Return (x, y) of the center of cell containing provided text 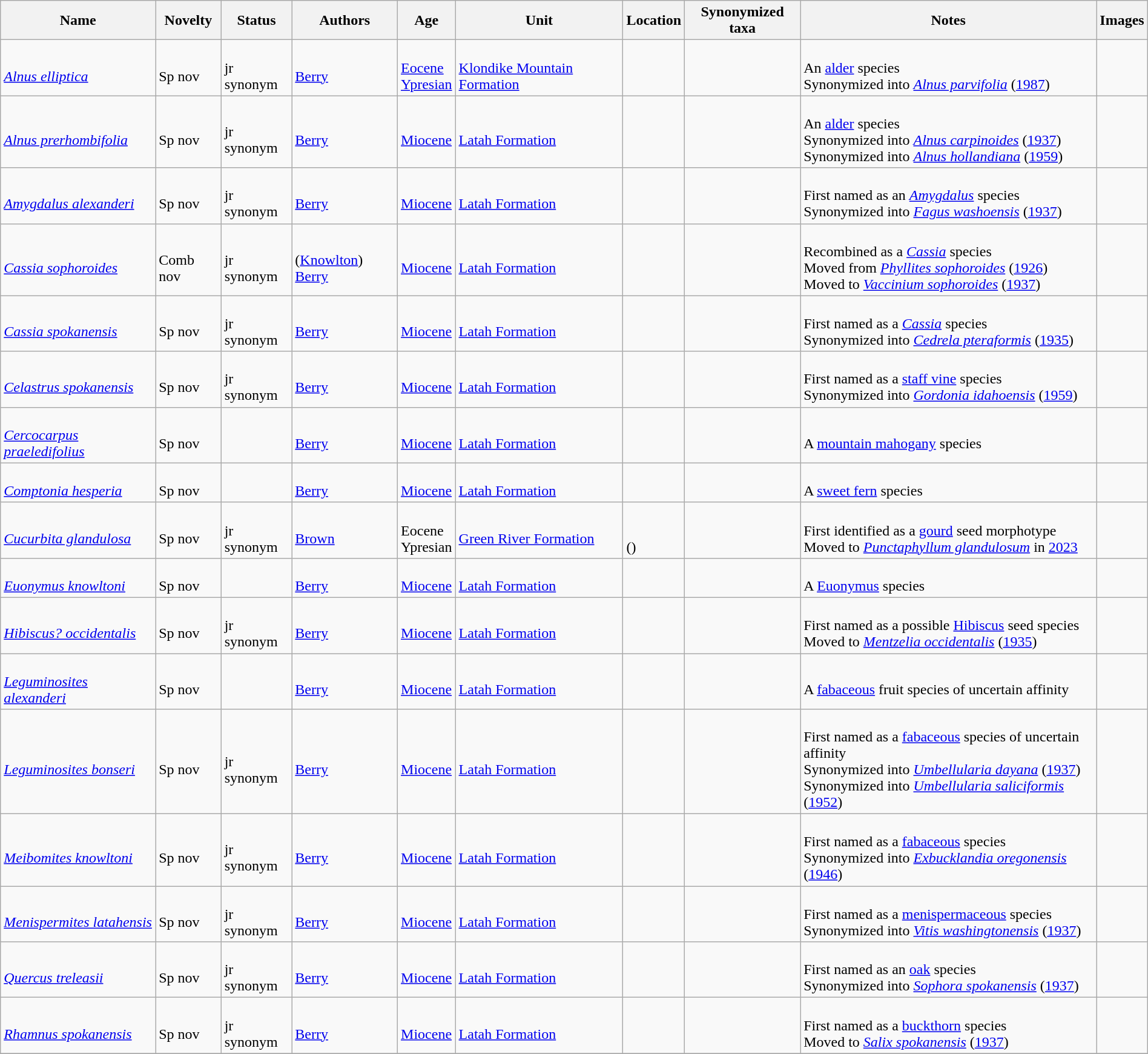
Unit (539, 21)
Authors (345, 21)
Celastrus spokanensis (78, 379)
Meibomites knowltoni (78, 850)
Leguminosites alexanderi (78, 681)
First named as an Amygdalus species Synonymized into Fagus washoensis (1937) (948, 196)
Name (78, 21)
First named as a Cassia species Synonymized into Cedrela pteraformis (1935) (948, 323)
Amygdalus alexanderi (78, 196)
Green River Formation (539, 530)
Cercocarpus praeledifolius (78, 435)
Menispermites latahensis (78, 914)
Klondike Mountain Formation (539, 68)
An alder species Synonymized into Alnus parvifolia (1987) (948, 68)
Notes (948, 21)
First named as a fabaceous species Synonymized into Exbucklandia oregonensis (1946) (948, 850)
Hibiscus? occidentalis (78, 625)
Location (654, 21)
() (654, 530)
Synonymized taxa (742, 21)
A Euonymus species (948, 578)
Comptonia hesperia (78, 482)
Images (1122, 21)
Status (257, 21)
Quercus treleasii (78, 970)
Comb nov (188, 259)
Alnus elliptica (78, 68)
First named as a fabaceous species of uncertain affinity Synonymized into Umbellularia dayana (1937)Synonymized into Umbellularia saliciformis (1952) (948, 762)
A mountain mahogany species (948, 435)
A fabaceous fruit species of uncertain affinity (948, 681)
A sweet fern species (948, 482)
Recombined as a Cassia species Moved from Phyllites sophoroides (1926)Moved to Vaccinium sophoroides (1937) (948, 259)
An alder speciesSynonymized into Alnus carpinoides (1937)Synonymized into Alnus hollandiana (1959) (948, 132)
First named as a possible Hibiscus seed speciesMoved to Mentzelia occidentalis (1935) (948, 625)
Euonymus knowltoni (78, 578)
First named as a buckthorn speciesMoved to Salix spokanensis (1937) (948, 1026)
Age (427, 21)
Alnus prerhombifolia (78, 132)
Cassia sophoroides (78, 259)
Cucurbita glandulosa (78, 530)
Rhamnus spokanensis (78, 1026)
Brown (345, 530)
(Knowlton) Berry (345, 259)
Novelty (188, 21)
First named as a menispermaceous species Synonymized into Vitis washingtonensis (1937) (948, 914)
First named as an oak speciesSynonymized into Sophora spokanensis (1937) (948, 970)
Leguminosites bonseri (78, 762)
First named as a staff vine speciesSynonymized into Gordonia idahoensis (1959) (948, 379)
Cassia spokanensis (78, 323)
First identified as a gourd seed morphotype Moved to Punctaphyllum glandulosum in 2023 (948, 530)
